Pinpoint the cell where the given text exists, returning its (X, Y) midpoint coordinate. 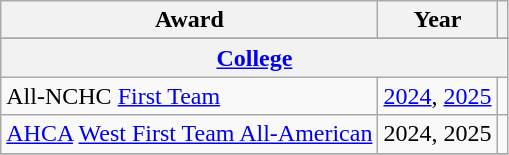
AHCA West First Team All-American (190, 134)
Award (190, 20)
College (254, 58)
Year (438, 20)
All-NCHC First Team (190, 96)
